Return the (x, y) coordinate for the center point of the cell that contains the specified text.  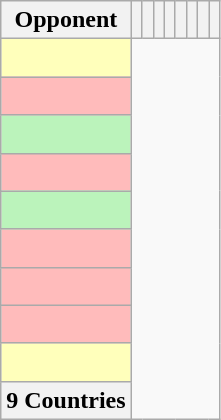
Opponent (66, 20)
9 Countries (66, 400)
